Search for the cell housing the specified text and yield its (x, y) center coordinate. 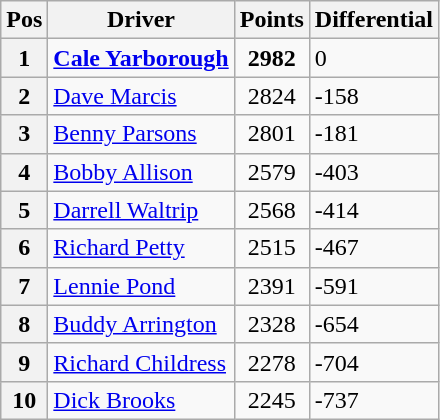
-414 (374, 210)
-403 (374, 172)
-737 (374, 400)
2391 (272, 286)
Darrell Waltrip (141, 210)
2824 (272, 96)
4 (24, 172)
2 (24, 96)
3 (24, 134)
Benny Parsons (141, 134)
Richard Childress (141, 362)
-654 (374, 324)
2579 (272, 172)
Differential (374, 20)
6 (24, 248)
2328 (272, 324)
Dave Marcis (141, 96)
1 (24, 58)
-158 (374, 96)
-704 (374, 362)
Lennie Pond (141, 286)
8 (24, 324)
2515 (272, 248)
Cale Yarborough (141, 58)
-591 (374, 286)
0 (374, 58)
Bobby Allison (141, 172)
2245 (272, 400)
Richard Petty (141, 248)
2568 (272, 210)
-181 (374, 134)
Pos (24, 20)
Driver (141, 20)
Buddy Arrington (141, 324)
2801 (272, 134)
Points (272, 20)
2982 (272, 58)
2278 (272, 362)
-467 (374, 248)
9 (24, 362)
7 (24, 286)
10 (24, 400)
Dick Brooks (141, 400)
5 (24, 210)
